Extract the (X, Y) coordinate from the center of the cell holding the provided text.  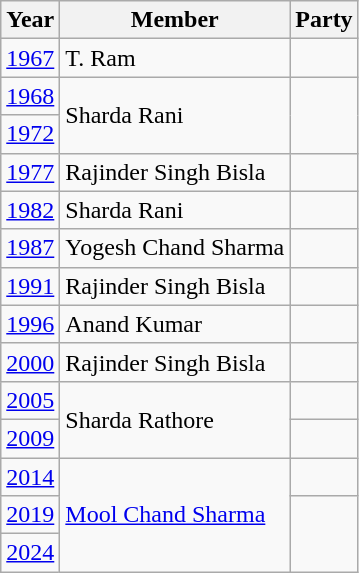
Yogesh Chand Sharma (175, 248)
Mool Chand Sharma (175, 515)
1977 (30, 172)
1987 (30, 248)
Anand Kumar (175, 324)
2000 (30, 362)
T. Ram (175, 58)
1967 (30, 58)
1982 (30, 210)
Year (30, 20)
1968 (30, 96)
1972 (30, 134)
Sharda Rathore (175, 419)
2024 (30, 553)
2019 (30, 515)
2005 (30, 400)
Member (175, 20)
1991 (30, 286)
1996 (30, 324)
2014 (30, 477)
2009 (30, 438)
Party (324, 20)
